Output the (X, Y) coordinate of the center of the cell containing the given text.  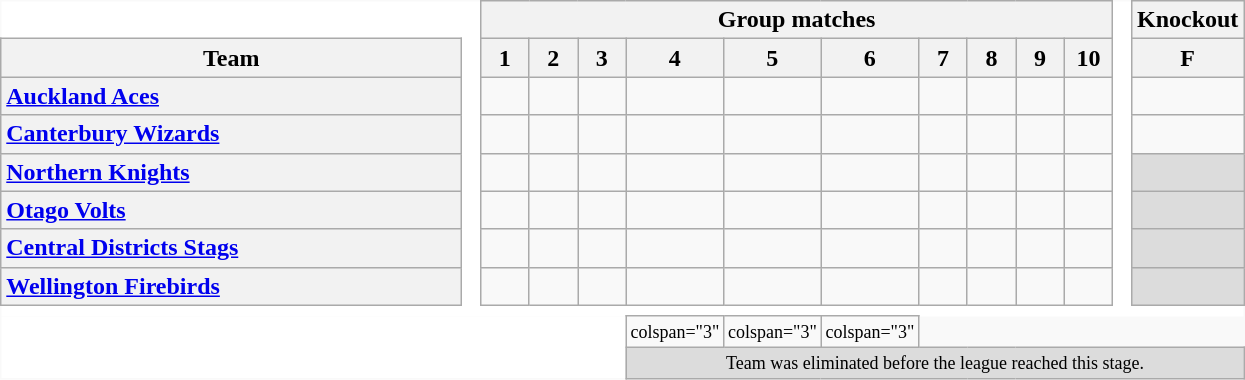
6 (870, 58)
F (1187, 58)
Otago Volts (232, 210)
5 (773, 58)
2 (554, 58)
Wellington Firebirds (232, 286)
1 (504, 58)
Auckland Aces (232, 96)
Central Districts Stags (232, 248)
Northern Knights (232, 172)
9 (1040, 58)
7 (944, 58)
Canterbury Wizards (232, 134)
Team (232, 58)
8 (992, 58)
4 (675, 58)
Team was eliminated before the league reached this stage. (935, 362)
3 (602, 58)
10 (1088, 58)
Knockout (1187, 20)
Group matches (796, 20)
